Scan for the cell matching the given text and deliver its (x, y) coordinate at center. 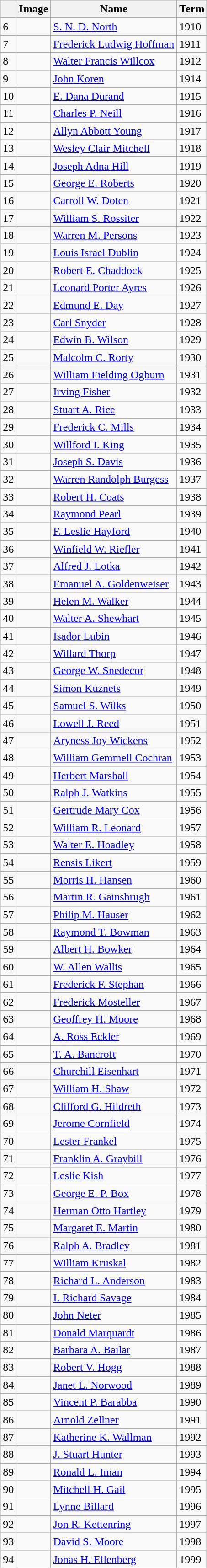
63 (8, 1019)
1949 (192, 688)
Carl Snyder (114, 323)
1934 (192, 427)
1935 (192, 444)
8 (8, 61)
60 (8, 967)
1986 (192, 1333)
7 (8, 44)
1946 (192, 636)
41 (8, 636)
51 (8, 810)
75 (8, 1228)
Rensis Likert (114, 862)
Frederick Mosteller (114, 1002)
Stuart A. Rice (114, 410)
16 (8, 200)
Arnold Zellner (114, 1420)
Lester Frankel (114, 1141)
1962 (192, 915)
George W. Snedecor (114, 671)
William Fielding Ogburn (114, 375)
1973 (192, 1106)
37 (8, 566)
88 (8, 1455)
Ralph A. Bradley (114, 1245)
77 (8, 1263)
S. N. D. North (114, 27)
George E. P. Box (114, 1193)
15 (8, 183)
13 (8, 148)
Image (34, 9)
6 (8, 27)
1912 (192, 61)
84 (8, 1385)
Margaret E. Martin (114, 1228)
Martin R. Gainsbrugh (114, 897)
Malcolm C. Rorty (114, 357)
1982 (192, 1263)
1971 (192, 1072)
Carroll W. Doten (114, 200)
82 (8, 1350)
1967 (192, 1002)
86 (8, 1420)
87 (8, 1437)
53 (8, 845)
Winfield W. Riefler (114, 549)
90 (8, 1489)
17 (8, 218)
1928 (192, 323)
1976 (192, 1158)
76 (8, 1245)
Name (114, 9)
Robert V. Hogg (114, 1368)
1955 (192, 793)
79 (8, 1298)
40 (8, 619)
1943 (192, 584)
1979 (192, 1211)
1992 (192, 1437)
Herman Otto Hartley (114, 1211)
25 (8, 357)
91 (8, 1507)
William Kruskal (114, 1263)
Jerome Cornfield (114, 1124)
Philip M. Hauser (114, 915)
69 (8, 1124)
1965 (192, 967)
1984 (192, 1298)
1960 (192, 880)
1994 (192, 1472)
18 (8, 236)
1954 (192, 776)
Leslie Kish (114, 1176)
1959 (192, 862)
1919 (192, 166)
62 (8, 1002)
Isador Lubin (114, 636)
27 (8, 392)
Donald Marquardt (114, 1333)
David S. Moore (114, 1541)
85 (8, 1402)
45 (8, 706)
65 (8, 1054)
1987 (192, 1350)
1923 (192, 236)
W. Allen Wallis (114, 967)
1941 (192, 549)
1911 (192, 44)
80 (8, 1315)
29 (8, 427)
Joseph Adna Hill (114, 166)
A. Ross Eckler (114, 1036)
1937 (192, 479)
1952 (192, 740)
47 (8, 740)
1958 (192, 845)
10 (8, 96)
43 (8, 671)
49 (8, 776)
1931 (192, 375)
22 (8, 305)
F. Leslie Hayford (114, 532)
William Gemmell Cochran (114, 758)
1968 (192, 1019)
Frederick F. Stephan (114, 984)
T. A. Bancroft (114, 1054)
Term (192, 9)
34 (8, 514)
1995 (192, 1489)
30 (8, 444)
John Koren (114, 79)
50 (8, 793)
71 (8, 1158)
Walter A. Shewhart (114, 619)
Janet L. Norwood (114, 1385)
Warren Randolph Burgess (114, 479)
Aryness Joy Wickens (114, 740)
Joseph S. Davis (114, 462)
Emanuel A. Goldenweiser (114, 584)
11 (8, 113)
1953 (192, 758)
Irving Fisher (114, 392)
Charles P. Neill (114, 113)
20 (8, 270)
89 (8, 1472)
Ronald L. Iman (114, 1472)
1964 (192, 949)
72 (8, 1176)
Jonas H. Ellenberg (114, 1559)
1914 (192, 79)
1918 (192, 148)
32 (8, 479)
Frederick Ludwig Hoffman (114, 44)
Mitchell H. Gail (114, 1489)
I. Richard Savage (114, 1298)
Edwin B. Wilson (114, 340)
31 (8, 462)
1966 (192, 984)
46 (8, 723)
John Neter (114, 1315)
14 (8, 166)
78 (8, 1280)
William S. Rossiter (114, 218)
1945 (192, 619)
Geoffrey H. Moore (114, 1019)
48 (8, 758)
Robert H. Coats (114, 496)
1985 (192, 1315)
83 (8, 1368)
1920 (192, 183)
William R. Leonard (114, 828)
19 (8, 253)
1951 (192, 723)
1929 (192, 340)
52 (8, 828)
1932 (192, 392)
1977 (192, 1176)
1978 (192, 1193)
1981 (192, 1245)
Willford I. King (114, 444)
1956 (192, 810)
1948 (192, 671)
1942 (192, 566)
9 (8, 79)
42 (8, 653)
24 (8, 340)
56 (8, 897)
Clifford G. Hildreth (114, 1106)
1983 (192, 1280)
Frederick C. Mills (114, 427)
1998 (192, 1541)
64 (8, 1036)
21 (8, 288)
28 (8, 410)
1950 (192, 706)
57 (8, 915)
Samuel S. Wilks (114, 706)
68 (8, 1106)
1939 (192, 514)
Morris H. Hansen (114, 880)
1974 (192, 1124)
Richard L. Anderson (114, 1280)
1980 (192, 1228)
1933 (192, 410)
33 (8, 496)
55 (8, 880)
59 (8, 949)
36 (8, 549)
Katherine K. Wallman (114, 1437)
Albert H. Bowker (114, 949)
1917 (192, 131)
23 (8, 323)
44 (8, 688)
1975 (192, 1141)
92 (8, 1524)
Churchill Eisenhart (114, 1072)
Vincent P. Barabba (114, 1402)
73 (8, 1193)
1997 (192, 1524)
39 (8, 601)
Leonard Porter Ayres (114, 288)
1988 (192, 1368)
1993 (192, 1455)
12 (8, 131)
Louis Israel Dublin (114, 253)
Barbara A. Bailar (114, 1350)
1940 (192, 532)
Walter Francis Willcox (114, 61)
William H. Shaw (114, 1089)
35 (8, 532)
1970 (192, 1054)
1910 (192, 27)
1989 (192, 1385)
Walter E. Hoadley (114, 845)
1999 (192, 1559)
1996 (192, 1507)
81 (8, 1333)
1961 (192, 897)
Simon Kuznets (114, 688)
1938 (192, 496)
1936 (192, 462)
Ralph J. Watkins (114, 793)
26 (8, 375)
Raymond Pearl (114, 514)
1925 (192, 270)
Helen M. Walker (114, 601)
Allyn Abbott Young (114, 131)
Raymond T. Bowman (114, 932)
93 (8, 1541)
Lowell J. Reed (114, 723)
1947 (192, 653)
Edmund E. Day (114, 305)
1921 (192, 200)
38 (8, 584)
94 (8, 1559)
Wesley Clair Mitchell (114, 148)
1944 (192, 601)
J. Stuart Hunter (114, 1455)
74 (8, 1211)
1990 (192, 1402)
1924 (192, 253)
58 (8, 932)
E. Dana Durand (114, 96)
61 (8, 984)
George E. Roberts (114, 183)
1916 (192, 113)
Robert E. Chaddock (114, 270)
1922 (192, 218)
1926 (192, 288)
1972 (192, 1089)
1991 (192, 1420)
Alfred J. Lotka (114, 566)
Willard Thorp (114, 653)
66 (8, 1072)
Warren M. Persons (114, 236)
67 (8, 1089)
Franklin A. Graybill (114, 1158)
1927 (192, 305)
Gertrude Mary Cox (114, 810)
1963 (192, 932)
1969 (192, 1036)
70 (8, 1141)
Jon R. Kettenring (114, 1524)
1957 (192, 828)
Lynne Billard (114, 1507)
1930 (192, 357)
54 (8, 862)
Herbert Marshall (114, 776)
1915 (192, 96)
